From the cell containing the given text, extract its center point as [X, Y] coordinate. 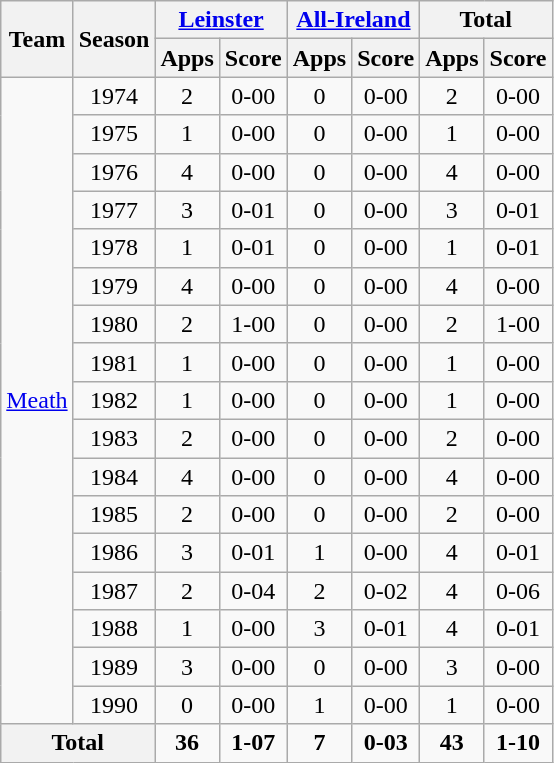
1976 [114, 172]
Season [114, 39]
1975 [114, 134]
1983 [114, 438]
1981 [114, 362]
1985 [114, 515]
1978 [114, 248]
1-07 [253, 743]
0-03 [386, 743]
Team [37, 39]
1990 [114, 705]
0-02 [386, 591]
1974 [114, 96]
1980 [114, 324]
1977 [114, 210]
7 [319, 743]
1984 [114, 477]
1989 [114, 667]
1987 [114, 591]
Leinster [221, 20]
36 [187, 743]
1979 [114, 286]
0-04 [253, 591]
0-06 [518, 591]
43 [452, 743]
1-10 [518, 743]
1988 [114, 629]
Meath [37, 400]
All-Ireland [353, 20]
1986 [114, 553]
1982 [114, 400]
